Capture the cell that displays the provided text and extract its [X, Y] central coordinate. 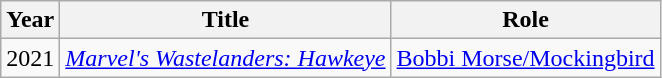
2021 [30, 58]
Bobbi Morse/Mockingbird [526, 58]
Marvel's Wastelanders: Hawkeye [226, 58]
Year [30, 20]
Role [526, 20]
Title [226, 20]
